Pinpoint the cell where the given text exists, returning its [x, y] midpoint coordinate. 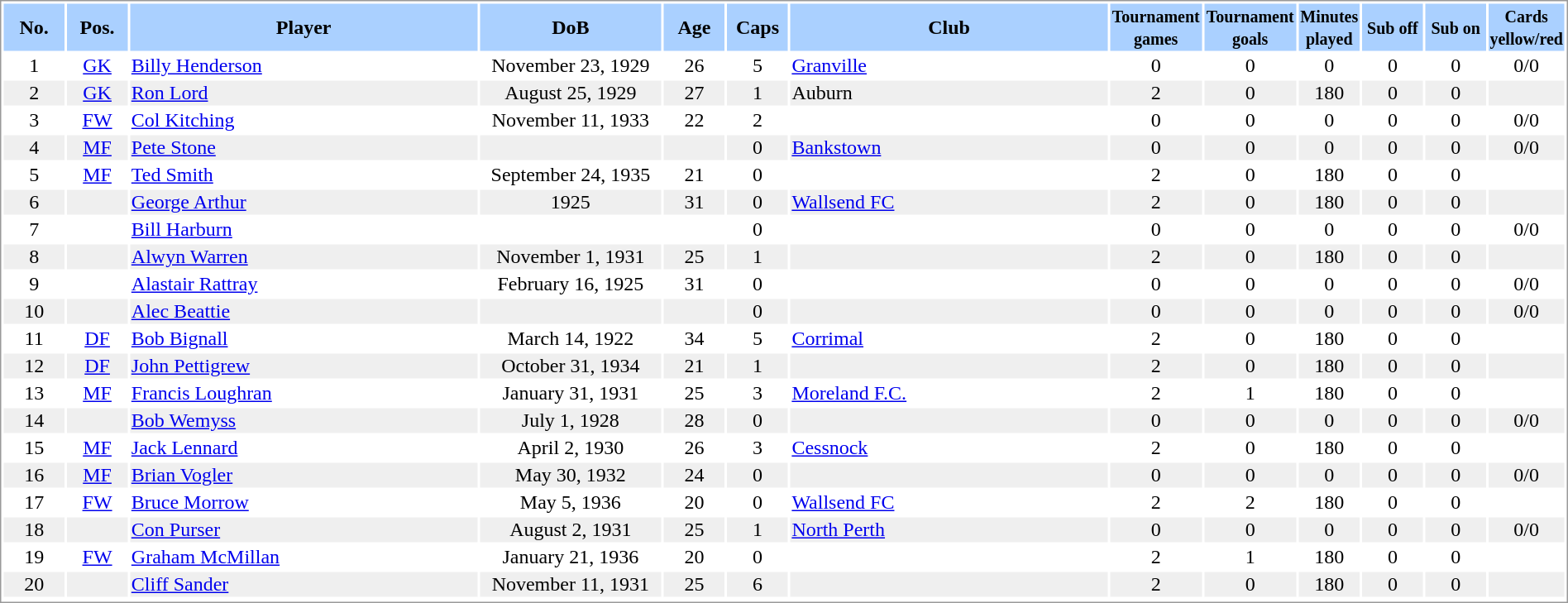
22 [695, 120]
Alec Beattie [304, 312]
October 31, 1934 [571, 366]
8 [33, 257]
November 23, 1929 [571, 65]
Sub off [1393, 26]
9 [33, 284]
4 [33, 148]
April 2, 1930 [571, 447]
14 [33, 421]
Jack Lennard [304, 447]
24 [695, 476]
10 [33, 312]
Alastair Rattray [304, 284]
January 31, 1931 [571, 393]
7 [33, 229]
Bob Bignall [304, 338]
November 11, 1931 [571, 585]
Sub on [1456, 26]
12 [33, 366]
Ted Smith [304, 175]
Brian Vogler [304, 476]
13 [33, 393]
Pos. [98, 26]
Col Kitching [304, 120]
John Pettigrew [304, 366]
1925 [571, 203]
Pete Stone [304, 148]
Club [949, 26]
Age [695, 26]
34 [695, 338]
May 5, 1936 [571, 502]
Cardsyellow/red [1527, 26]
Corrimal [949, 338]
Bruce Morrow [304, 502]
Tournamentgames [1156, 26]
15 [33, 447]
Billy Henderson [304, 65]
Tournamentgoals [1250, 26]
September 24, 1935 [571, 175]
Cessnock [949, 447]
Con Purser [304, 530]
Caps [758, 26]
November 1, 1931 [571, 257]
19 [33, 557]
North Perth [949, 530]
Player [304, 26]
11 [33, 338]
May 30, 1932 [571, 476]
Graham McMillan [304, 557]
Alwyn Warren [304, 257]
18 [33, 530]
August 2, 1931 [571, 530]
17 [33, 502]
March 14, 1922 [571, 338]
Cliff Sander [304, 585]
Minutesplayed [1329, 26]
No. [33, 26]
Bob Wemyss [304, 421]
16 [33, 476]
Auburn [949, 93]
Ron Lord [304, 93]
July 1, 1928 [571, 421]
DoB [571, 26]
Francis Loughran [304, 393]
August 25, 1929 [571, 93]
George Arthur [304, 203]
28 [695, 421]
Bill Harburn [304, 229]
Moreland F.C. [949, 393]
27 [695, 93]
Bankstown [949, 148]
November 11, 1933 [571, 120]
Granville [949, 65]
January 21, 1936 [571, 557]
February 16, 1925 [571, 284]
